Search for the cell housing the specified text and yield its [X, Y] center coordinate. 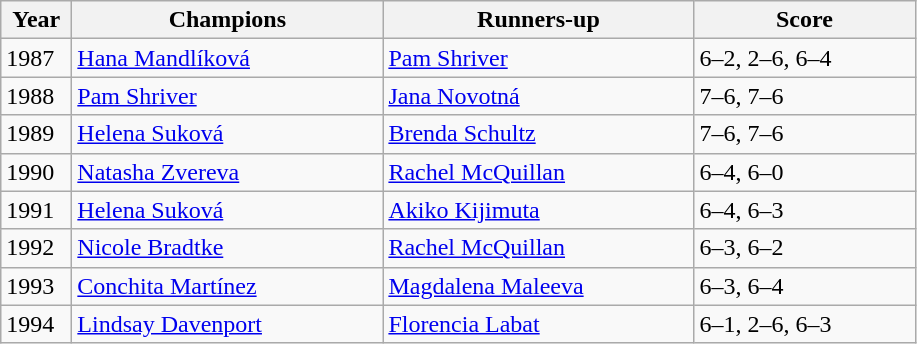
Lindsay Davenport [228, 324]
6–4, 6–0 [804, 172]
Year [36, 20]
1993 [36, 286]
Runners-up [538, 20]
Jana Novotná [538, 96]
Florencia Labat [538, 324]
6–3, 6–4 [804, 286]
Hana Mandlíková [228, 58]
Champions [228, 20]
1989 [36, 134]
1987 [36, 58]
1991 [36, 210]
1994 [36, 324]
6–3, 6–2 [804, 248]
6–4, 6–3 [804, 210]
1992 [36, 248]
Score [804, 20]
1990 [36, 172]
Natasha Zvereva [228, 172]
6–2, 2–6, 6–4 [804, 58]
Magdalena Maleeva [538, 286]
6–1, 2–6, 6–3 [804, 324]
Nicole Bradtke [228, 248]
Conchita Martínez [228, 286]
1988 [36, 96]
Akiko Kijimuta [538, 210]
Brenda Schultz [538, 134]
